Return [x, y] of the center of cell containing provided text 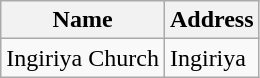
Address [212, 20]
Name [83, 20]
Ingiriya Church [83, 58]
Ingiriya [212, 58]
